Search for the cell housing the specified text and yield its [x, y] center coordinate. 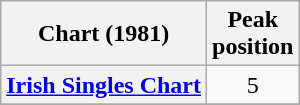
5 [253, 85]
Chart (1981) [104, 34]
Peakposition [253, 34]
Irish Singles Chart [104, 85]
